Pinpoint the cell where the given text exists, returning its [x, y] midpoint coordinate. 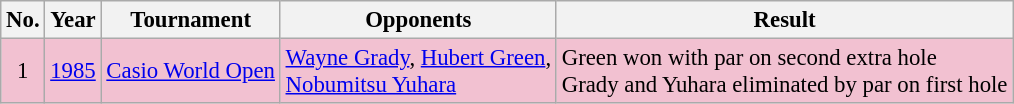
Wayne Grady, Hubert Green, Nobumitsu Yuhara [418, 72]
Result [784, 20]
Year [73, 20]
1985 [73, 72]
Casio World Open [190, 72]
1 [23, 72]
No. [23, 20]
Tournament [190, 20]
Green won with par on second extra holeGrady and Yuhara eliminated by par on first hole [784, 72]
Opponents [418, 20]
